Find where the given text appears and provide that cell's center as (x, y) coordinate. 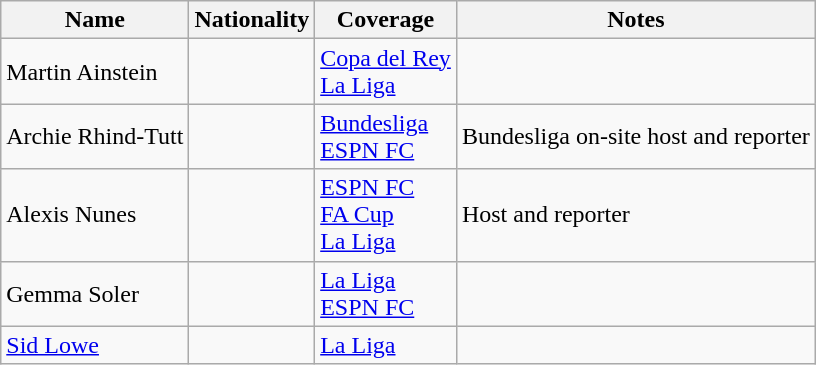
Nationality (252, 20)
BundesligaESPN FC (386, 136)
Sid Lowe (95, 345)
Name (95, 20)
Coverage (386, 20)
Gemma Soler (95, 294)
Archie Rhind-Tutt (95, 136)
Bundesliga on-site host and reporter (636, 136)
Copa del ReyLa Liga (386, 72)
La LigaESPN FC (386, 294)
ESPN FCFA CupLa Liga (386, 215)
Alexis Nunes (95, 215)
La Liga (386, 345)
Host and reporter (636, 215)
Notes (636, 20)
Martin Ainstein (95, 72)
